For the text-containing cell, return its midpoint in [x, y] coordinate format. 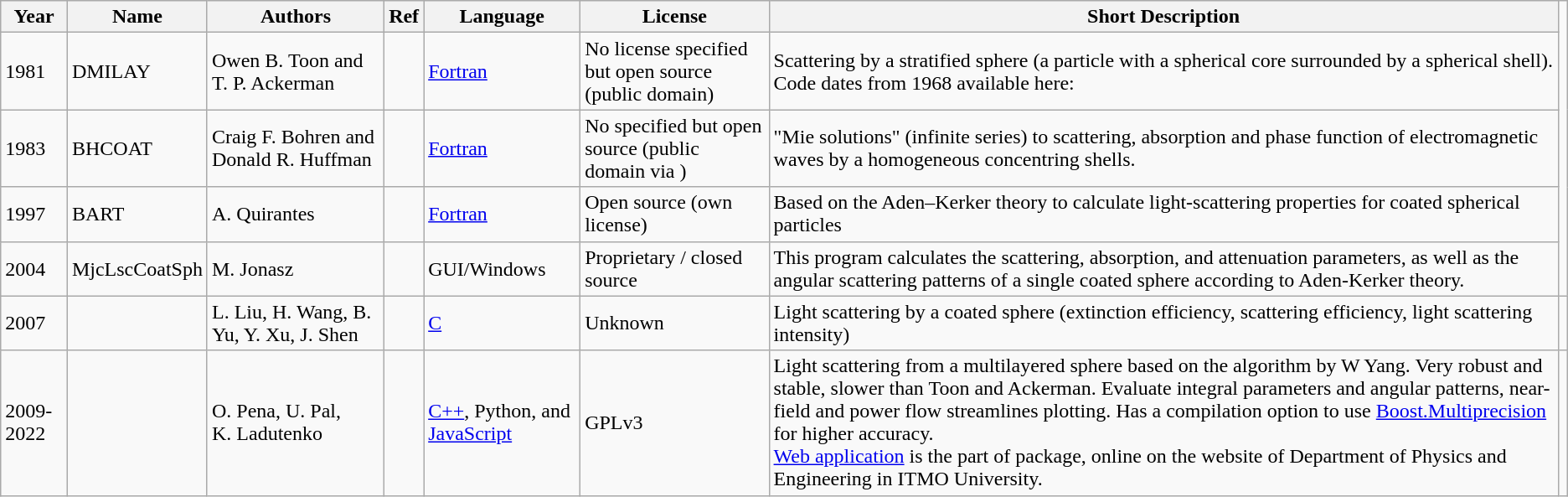
Language [503, 17]
Craig F. Bohren and Donald R. Huffman [295, 148]
Short Description [1163, 17]
No license specified but open source (public domain) [675, 71]
DMILAY [137, 71]
Name [137, 17]
Unknown [675, 324]
O. Pena, U. Pal, K. Ladutenko [295, 422]
2007 [34, 324]
Open source (own license) [675, 215]
BHCOAT [137, 148]
Ref [404, 17]
Based on the Aden–Kerker theory to calculate light-scattering properties for coated spherical particles [1163, 215]
2009-2022 [34, 422]
Authors [295, 17]
L. Liu, H. Wang, B. Yu, Y. Xu, J. Shen [295, 324]
GUI/Windows [503, 268]
M. Jonasz [295, 268]
MjcLscCoatSph [137, 268]
"Mie solutions" (infinite series) to scattering, absorption and phase function of electromagnetic waves by a homogeneous concentring shells. [1163, 148]
1997 [34, 215]
Year [34, 17]
2004 [34, 268]
1981 [34, 71]
Scattering by a stratified sphere (a particle with a spherical core surrounded by a spherical shell).Code dates from 1968 available here: [1163, 71]
1983 [34, 148]
Owen B. Toon and T. P. Ackerman [295, 71]
BART [137, 215]
GPLv3 [675, 422]
Proprietary / closed source [675, 268]
C [503, 324]
A. Quirantes [295, 215]
Light scattering by a coated sphere (extinction efficiency, scattering efficiency, light scattering intensity) [1163, 324]
No specified but open source (public domain via ) [675, 148]
C++, Python, and JavaScript [503, 422]
License [675, 17]
